Determine the (x, y) coordinate at the center of the cell enclosing the given text.  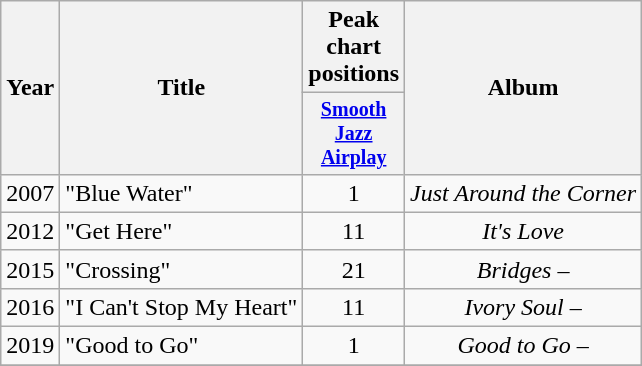
Just Around the Corner (524, 193)
2019 (30, 346)
"Get Here" (182, 231)
Good to Go – (524, 346)
It's Love (524, 231)
Year (30, 88)
2015 (30, 269)
"Blue Water" (182, 193)
Bridges – (524, 269)
Ivory Soul – (524, 307)
2012 (30, 231)
Peak chart positions (354, 47)
"I Can't Stop My Heart" (182, 307)
2007 (30, 193)
"Crossing" (182, 269)
21 (354, 269)
2016 (30, 307)
"Good to Go" (182, 346)
Smooth JazzAirplay (354, 134)
Title (182, 88)
Album (524, 88)
